Search for the cell housing the specified text and yield its [X, Y] center coordinate. 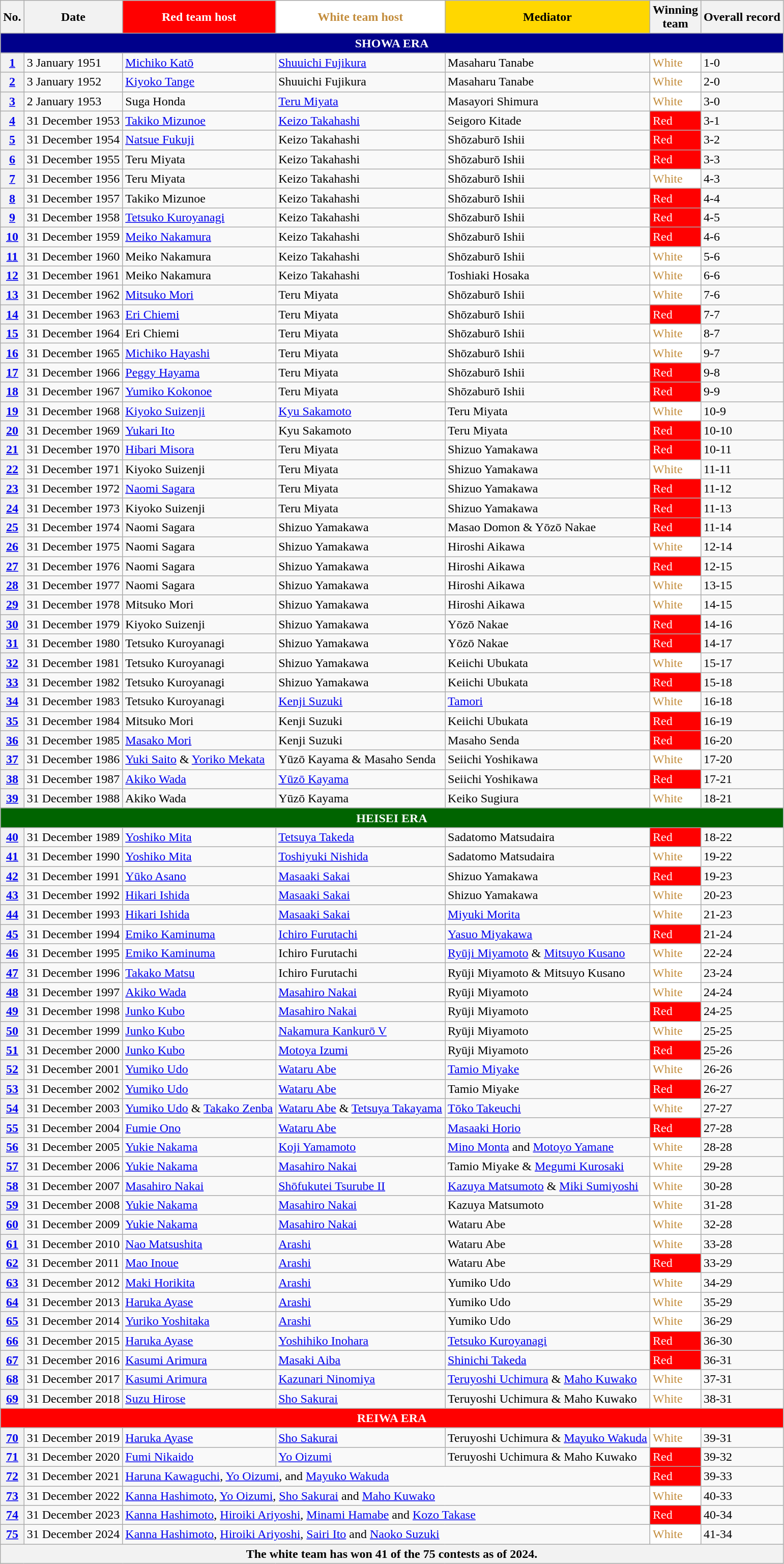
40-34 [742, 1515]
18-22 [742, 837]
31 December 2011 [73, 1263]
Fumie Ono [199, 1127]
37-31 [742, 1379]
Mao Inoue [199, 1263]
15-17 [742, 663]
71 [12, 1457]
12 [12, 276]
31 December 2015 [73, 1341]
41 [12, 856]
61 [12, 1244]
34-29 [742, 1283]
19-23 [742, 876]
31 December 1986 [73, 760]
HEISEI ERA [392, 818]
53 [12, 1089]
31 December 1983 [73, 702]
Yumiko Kokonoe [199, 392]
Kanna Hashimoto, Hiroiki Ariyoshi, Minami Hamabe and Kozo Takase [387, 1515]
31 December 2008 [73, 1205]
Kazuya Matsumoto [547, 1205]
45 [12, 934]
39 [12, 798]
23-24 [742, 973]
4-6 [742, 237]
72 [12, 1476]
No. [12, 17]
64 [12, 1302]
Winningteam [675, 17]
39-32 [742, 1457]
Maki Horikita [199, 1283]
Yo Oizumi [360, 1457]
14-17 [742, 644]
4 [12, 121]
Hibari Misora [199, 450]
38-31 [742, 1399]
Keiko Sugiura [547, 798]
20-23 [742, 895]
31 December 1997 [73, 992]
31 December 2007 [73, 1186]
1-0 [742, 63]
37 [12, 760]
31 December 1974 [73, 527]
41-34 [742, 1534]
31 December 1978 [73, 605]
4-4 [742, 198]
33-28 [742, 1244]
9 [12, 217]
31 December 2003 [73, 1108]
36-30 [742, 1341]
49 [12, 1011]
Yūko Asano [199, 876]
Michiko Katō [199, 63]
Nakamura Kankurō V [360, 1031]
60 [12, 1225]
31 December 1966 [73, 372]
Kanna Hashimoto, Yo Oizumi, Sho Sakurai and Maho Kuwako [387, 1495]
31 December 2017 [73, 1379]
31 December 1954 [73, 140]
Nao Matsushita [199, 1244]
Toshiaki Hosaka [547, 276]
Koji Yamamoto [360, 1147]
31 December 1977 [73, 586]
Suga Honda [199, 101]
32-28 [742, 1225]
14 [12, 314]
21-23 [742, 915]
9-7 [742, 353]
31 December 1988 [73, 798]
Yuriko Yoshitaka [199, 1321]
Toshiyuki Nishida [360, 856]
33 [12, 682]
34 [12, 702]
73 [12, 1495]
39-33 [742, 1476]
31 December 1981 [73, 663]
31 December 2021 [73, 1476]
5 [12, 140]
46 [12, 953]
14-15 [742, 605]
31 December 2019 [73, 1437]
42 [12, 876]
31 December 1960 [73, 256]
11-11 [742, 469]
Shinichi Takeda [547, 1360]
31 December 1975 [73, 546]
Mediator [547, 17]
Yukari Ito [199, 430]
Motoya Izumi [360, 1050]
The white team has won 41 of the 75 contests as of 2024. [392, 1554]
22-24 [742, 953]
69 [12, 1399]
31 December 2024 [73, 1534]
17 [12, 372]
16-18 [742, 702]
31 December 1992 [73, 895]
31 December 1953 [73, 121]
Shōfukutei Tsurube II [360, 1186]
31 December 1990 [73, 856]
25-26 [742, 1050]
31 December 1985 [73, 740]
31 December 1979 [73, 624]
68 [12, 1379]
12-15 [742, 566]
16-20 [742, 740]
32 [12, 663]
31 December 2018 [73, 1399]
Mino Monta and Motoyo Yamane [547, 1147]
Kanna Hashimoto, Hiroiki Ariyoshi, Sairi Ito and Naoko Suzuki [387, 1534]
54 [12, 1108]
7 [12, 179]
REIWA ERA [392, 1418]
3 January 1951 [73, 63]
16 [12, 353]
4-3 [742, 179]
Tetsuya Takeda [360, 837]
Yūzō Kayama & Masaho Senda [360, 760]
74 [12, 1515]
70 [12, 1437]
2-0 [742, 82]
25 [12, 527]
59 [12, 1205]
31 December 1967 [73, 392]
31 December 1959 [73, 237]
48 [12, 992]
31 December 1989 [73, 837]
35 [12, 721]
31 December 2005 [73, 1147]
26 [12, 546]
10-9 [742, 411]
26-27 [742, 1089]
31 December 2001 [73, 1069]
2 January 1953 [73, 101]
3-0 [742, 101]
26-26 [742, 1069]
31 December 2010 [73, 1244]
31 December 1982 [73, 682]
16-19 [742, 721]
67 [12, 1360]
31 December 1961 [73, 276]
24 [12, 508]
51 [12, 1050]
8 [12, 198]
31 December 1955 [73, 159]
Michiko Hayashi [199, 353]
31 December 1963 [73, 314]
7-6 [742, 295]
31 December 2002 [73, 1089]
Peggy Hayama [199, 372]
3 January 1952 [73, 82]
1 [12, 63]
3-1 [742, 121]
19-22 [742, 856]
18 [12, 392]
Kazunari Ninomiya [360, 1379]
3 [12, 101]
Tōko Takeuchi [547, 1108]
13 [12, 295]
31 December 1962 [73, 295]
Natsue Fukuji [199, 140]
75 [12, 1534]
25-25 [742, 1031]
8-7 [742, 334]
31 December 1994 [73, 934]
Wataru Abe & Tetsuya Takayama [360, 1108]
9-8 [742, 372]
23 [12, 488]
Masaaki Horio [547, 1127]
Date [73, 17]
31 [12, 644]
31 December 1964 [73, 334]
31 December 2009 [73, 1225]
Teruyoshi Uchimura & Mayuko Wakuda [547, 1437]
27-27 [742, 1108]
50 [12, 1031]
Kazuya Matsumoto & Miki Sumiyoshi [547, 1186]
65 [12, 1321]
15-18 [742, 682]
31 December 2016 [73, 1360]
28 [12, 586]
31 December 2006 [73, 1166]
47 [12, 973]
31 December 2004 [73, 1127]
13-15 [742, 586]
44 [12, 915]
Kiyoko Tange [199, 82]
66 [12, 1341]
17-21 [742, 779]
Masayori Shimura [547, 101]
11-14 [742, 527]
24-24 [742, 992]
56 [12, 1147]
57 [12, 1166]
Masaho Senda [547, 740]
31-28 [742, 1205]
31 December 2020 [73, 1457]
31 December 2023 [73, 1515]
31 December 1958 [73, 217]
31 December 1991 [73, 876]
30-28 [742, 1186]
Haruna Kawaguchi, Yo Oizumi, and Mayuko Wakuda [387, 1476]
18-21 [742, 798]
4-5 [742, 217]
3-3 [742, 159]
31 December 1984 [73, 721]
Masako Mori [199, 740]
22 [12, 469]
10 [12, 237]
27 [12, 566]
28-28 [742, 1147]
10-11 [742, 450]
31 December 1976 [73, 566]
12-14 [742, 546]
21 [12, 450]
Yoshihiko Inohara [360, 1341]
3-2 [742, 140]
55 [12, 1127]
11-13 [742, 508]
21-24 [742, 934]
Tamori [547, 702]
31 December 1971 [73, 469]
7-7 [742, 314]
Yuki Saito & Yoriko Mekata [199, 760]
31 December 1972 [73, 488]
31 December 2022 [73, 1495]
58 [12, 1186]
27-28 [742, 1127]
36-29 [742, 1321]
62 [12, 1263]
14-16 [742, 624]
Masaki Aiba [360, 1360]
11-12 [742, 488]
Yasuo Miyakawa [547, 934]
Takako Matsu [199, 973]
38 [12, 779]
Red team host [199, 17]
11 [12, 256]
29-28 [742, 1166]
31 December 2013 [73, 1302]
Tamio Miyake & Megumi Kurosaki [547, 1166]
6-6 [742, 276]
31 December 1969 [73, 430]
31 December 1970 [73, 450]
31 December 1999 [73, 1031]
10-10 [742, 430]
31 December 1973 [73, 508]
SHOWA ERA [392, 43]
5-6 [742, 256]
36 [12, 740]
39-31 [742, 1437]
43 [12, 895]
31 December 1987 [73, 779]
15 [12, 334]
Suzu Hirose [199, 1399]
Yumiko Udo & Takako Zenba [199, 1108]
24-25 [742, 1011]
63 [12, 1283]
31 December 1996 [73, 973]
Fumi Nikaido [199, 1457]
31 December 2000 [73, 1050]
35-29 [742, 1302]
Miyuki Morita [547, 915]
40-33 [742, 1495]
40 [12, 837]
36-31 [742, 1360]
White team host [360, 17]
20 [12, 430]
31 December 1980 [73, 644]
30 [12, 624]
17-20 [742, 760]
Masao Domon & Yōzō Nakae [547, 527]
31 December 2012 [73, 1283]
31 December 1968 [73, 411]
31 December 2014 [73, 1321]
31 December 1998 [73, 1011]
31 December 1993 [73, 915]
Overall record [742, 17]
31 December 1995 [73, 953]
31 December 1965 [73, 353]
Seigoro Kitade [547, 121]
2 [12, 82]
31 December 1957 [73, 198]
31 December 1956 [73, 179]
52 [12, 1069]
6 [12, 159]
33-29 [742, 1263]
19 [12, 411]
9-9 [742, 392]
29 [12, 605]
